Return (x, y) of the center of cell containing provided text 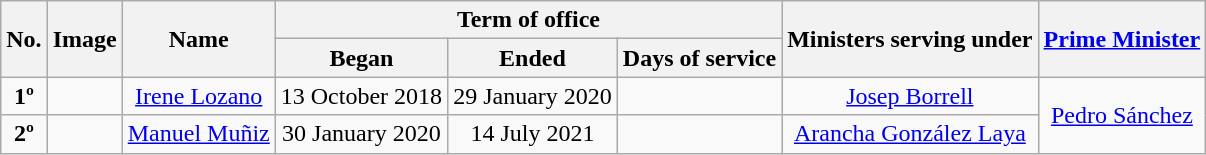
14 July 2021 (533, 134)
Began (361, 58)
2º (24, 134)
Irene Lozano (198, 96)
Image (84, 39)
Pedro Sánchez (1122, 115)
13 October 2018 (361, 96)
Manuel Muñiz (198, 134)
No. (24, 39)
Arancha González Laya (910, 134)
Ministers serving under (910, 39)
Name (198, 39)
Days of service (699, 58)
29 January 2020 (533, 96)
Josep Borrell (910, 96)
30 January 2020 (361, 134)
Prime Minister (1122, 39)
1º (24, 96)
Ended (533, 58)
Term of office (528, 20)
